Determine the [x, y] coordinate at the center of the cell enclosing the given text.  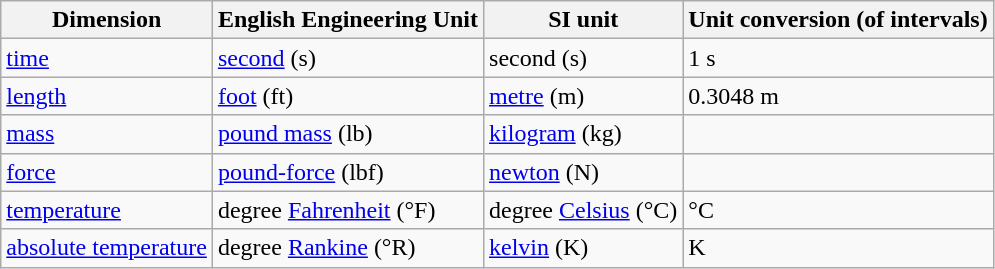
degree Fahrenheit (°F) [348, 210]
°C [838, 210]
pound-force (lbf) [348, 172]
mass [107, 134]
K [838, 248]
absolute temperature [107, 248]
length [107, 96]
English Engineering Unit [348, 20]
Unit conversion (of intervals) [838, 20]
force [107, 172]
kelvin (K) [584, 248]
newton (N) [584, 172]
pound mass (lb) [348, 134]
SI unit [584, 20]
0.3048 m [838, 96]
Dimension [107, 20]
foot (ft) [348, 96]
degree Rankine (°R) [348, 248]
time [107, 58]
degree Celsius (°C) [584, 210]
kilogram (kg) [584, 134]
metre (m) [584, 96]
temperature [107, 210]
1 s [838, 58]
